From the cell containing the given text, extract its center point as [X, Y] coordinate. 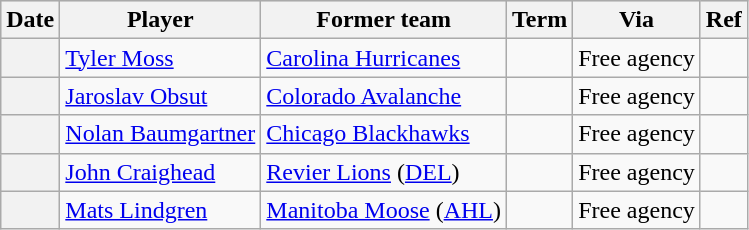
Former team [384, 20]
Nolan Baumgartner [160, 134]
Jaroslav Obsut [160, 96]
John Craighead [160, 172]
Colorado Avalanche [384, 96]
Revier Lions (DEL) [384, 172]
Manitoba Moose (AHL) [384, 210]
Date [30, 20]
Ref [724, 20]
Player [160, 20]
Chicago Blackhawks [384, 134]
Carolina Hurricanes [384, 58]
Mats Lindgren [160, 210]
Tyler Moss [160, 58]
Term [539, 20]
Via [637, 20]
